Pinpoint the cell where the given text exists, returning its [x, y] midpoint coordinate. 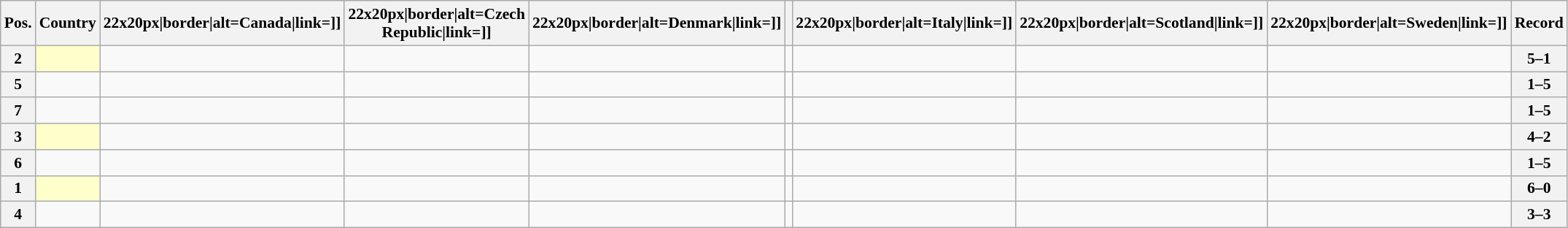
22x20px|border|alt=Scotland|link=]] [1141, 23]
3 [18, 137]
1 [18, 189]
5 [18, 85]
2 [18, 58]
Record [1539, 23]
22x20px|border|alt=Sweden|link=]] [1389, 23]
Country [68, 23]
22x20px|border|alt=Italy|link=]] [904, 23]
6 [18, 163]
3–3 [1539, 215]
22x20px|border|alt=Canada|link=]] [222, 23]
4 [18, 215]
Pos. [18, 23]
6–0 [1539, 189]
7 [18, 111]
5–1 [1539, 58]
22x20px|border|alt=Denmark|link=]] [656, 23]
4–2 [1539, 137]
22x20px|border|alt=Czech Republic|link=]] [436, 23]
